Pinpoint the cell where the given text exists, returning its (X, Y) midpoint coordinate. 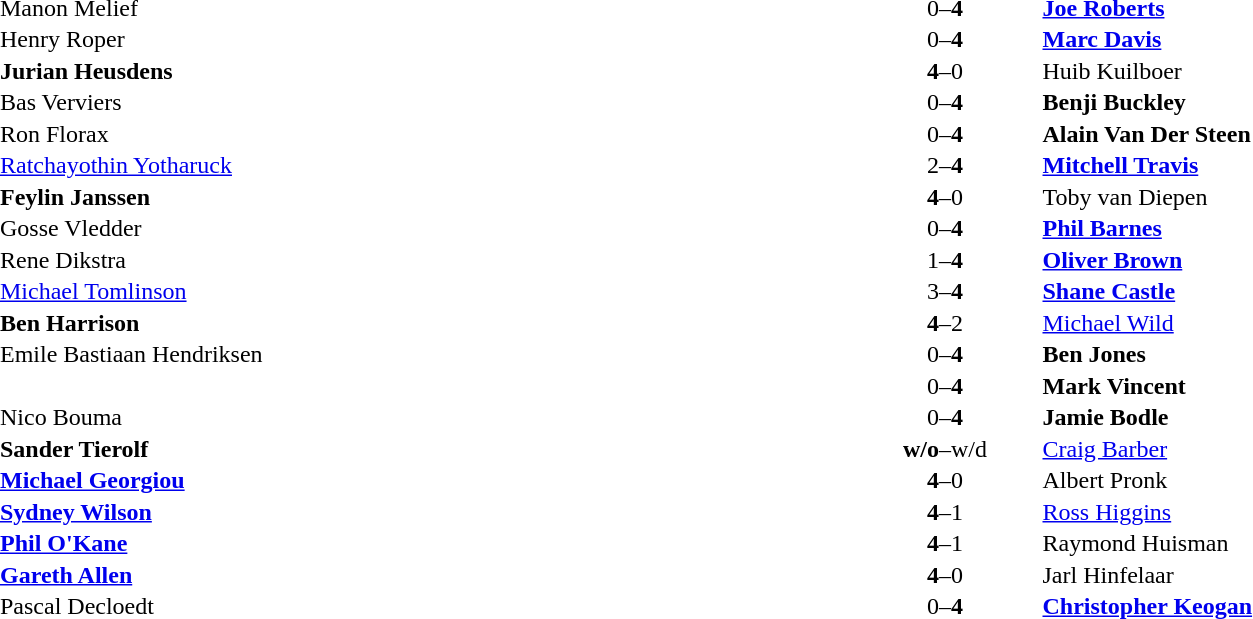
1–4 (944, 260)
4–2 (944, 323)
2–4 (944, 165)
3–4 (944, 291)
w/o–w/d (944, 449)
